Find where the given text appears and provide that cell's center as [x, y] coordinate. 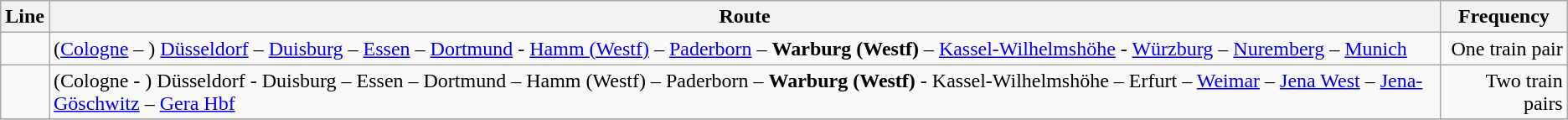
Route [744, 17]
Line [25, 17]
Frequency [1504, 17]
One train pair [1504, 49]
Two train pairs [1504, 92]
